Search for the cell housing the specified text and yield its [X, Y] center coordinate. 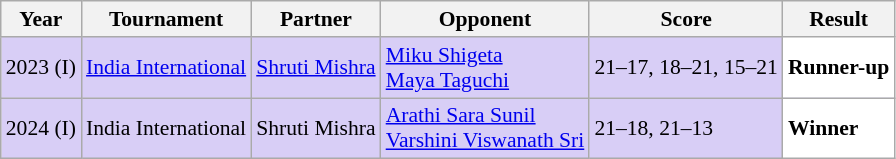
21–18, 21–13 [686, 128]
Runner-up [838, 68]
Arathi Sara Sunil Varshini Viswanath Sri [486, 128]
Tournament [166, 19]
Miku Shigeta Maya Taguchi [486, 68]
Partner [316, 19]
Winner [838, 128]
21–17, 18–21, 15–21 [686, 68]
Opponent [486, 19]
2023 (I) [41, 68]
Score [686, 19]
Year [41, 19]
2024 (I) [41, 128]
Result [838, 19]
